Determine the [x, y] coordinate at the center of the cell enclosing the given text.  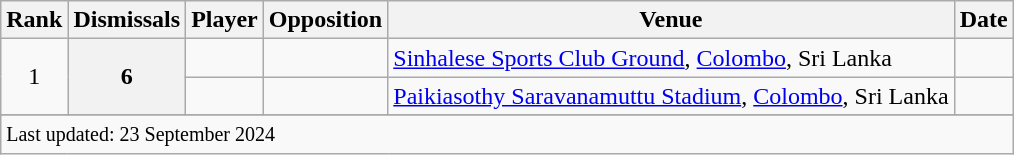
Paikiasothy Saravanamuttu Stadium, Colombo, Sri Lanka [671, 96]
1 [34, 77]
Last updated: 23 September 2024 [507, 134]
Dismissals [127, 20]
Date [984, 20]
Venue [671, 20]
Sinhalese Sports Club Ground, Colombo, Sri Lanka [671, 58]
Rank [34, 20]
6 [127, 77]
Opposition [325, 20]
Player [225, 20]
